Extract the (x, y) coordinate from the center of the cell holding the provided text.  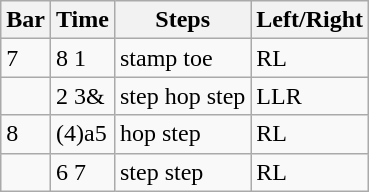
hop step (182, 134)
step step (182, 172)
7 (26, 58)
Time (82, 20)
Bar (26, 20)
8 (26, 134)
6 7 (82, 172)
(4)a5 (82, 134)
stamp toe (182, 58)
Left/Right (310, 20)
8 1 (82, 58)
Steps (182, 20)
2 3& (82, 96)
step hop step (182, 96)
LLR (310, 96)
